Pinpoint the cell where the given text exists, returning its (X, Y) midpoint coordinate. 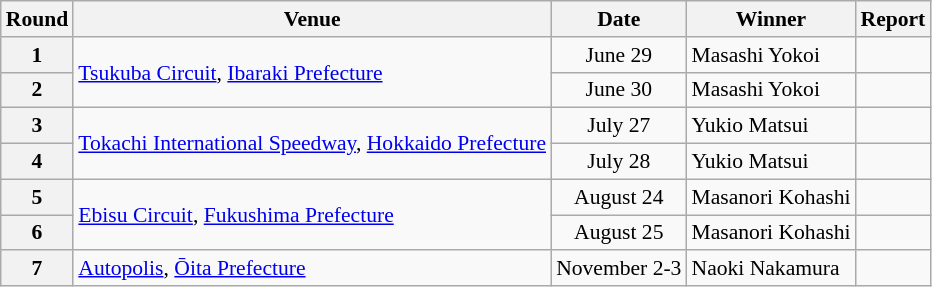
July 27 (618, 126)
Report (892, 19)
2 (38, 90)
Naoki Nakamura (770, 269)
3 (38, 126)
July 28 (618, 162)
August 25 (618, 233)
4 (38, 162)
6 (38, 233)
Autopolis, Ōita Prefecture (312, 269)
August 24 (618, 197)
Tokachi International Speedway, Hokkaido Prefecture (312, 144)
November 2-3 (618, 269)
5 (38, 197)
1 (38, 55)
7 (38, 269)
Date (618, 19)
Round (38, 19)
Ebisu Circuit, Fukushima Prefecture (312, 214)
June 29 (618, 55)
Winner (770, 19)
Venue (312, 19)
June 30 (618, 90)
Tsukuba Circuit, Ibaraki Prefecture (312, 72)
